From the cell containing the given text, extract its center point as [X, Y] coordinate. 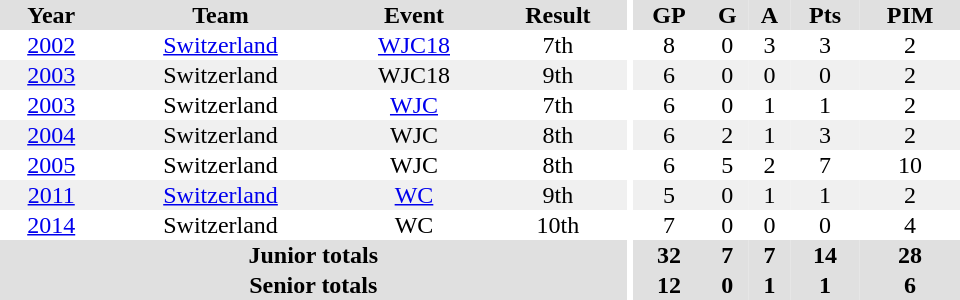
Team [220, 15]
10 [910, 165]
8 [670, 45]
10th [558, 225]
2004 [51, 135]
Pts [825, 15]
G [728, 15]
A [770, 15]
2002 [51, 45]
2011 [51, 195]
Senior totals [314, 285]
Result [558, 15]
4 [910, 225]
GP [670, 15]
2005 [51, 165]
Junior totals [314, 255]
PIM [910, 15]
28 [910, 255]
2014 [51, 225]
14 [825, 255]
Event [414, 15]
12 [670, 285]
32 [670, 255]
Year [51, 15]
